Provide the [x, y] coordinate of the cell's center where the given text is located.  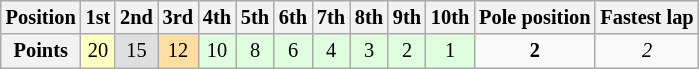
9th [407, 17]
2nd [136, 17]
3rd [178, 17]
Fastest lap [646, 17]
Pole position [534, 17]
1st [98, 17]
Points [41, 51]
6 [293, 51]
5th [255, 17]
10th [450, 17]
1 [450, 51]
15 [136, 51]
20 [98, 51]
4 [331, 51]
4th [217, 17]
8th [369, 17]
12 [178, 51]
7th [331, 17]
6th [293, 17]
10 [217, 51]
3 [369, 51]
8 [255, 51]
Position [41, 17]
